Scan for the cell matching the given text and deliver its [X, Y] coordinate at center. 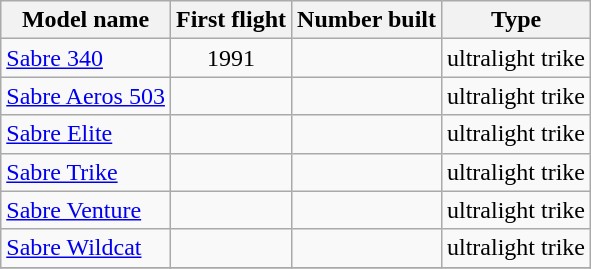
Sabre Wildcat [86, 248]
First flight [230, 20]
Sabre Aeros 503 [86, 96]
Sabre Venture [86, 210]
Sabre Elite [86, 134]
Sabre Trike [86, 172]
Number built [367, 20]
1991 [230, 58]
Type [516, 20]
Model name [86, 20]
Sabre 340 [86, 58]
